Locate the cell with the specified text and output its [X, Y] center coordinate. 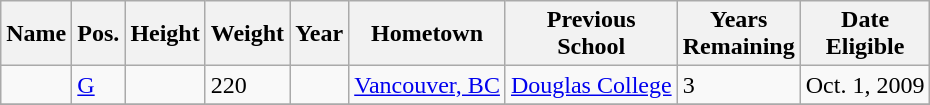
220 [247, 85]
Weight [247, 34]
Hometown [428, 34]
G [98, 85]
Pos. [98, 34]
YearsRemaining [738, 34]
Vancouver, BC [428, 85]
3 [738, 85]
Name [36, 34]
PreviousSchool [591, 34]
Douglas College [591, 85]
DateEligible [865, 34]
Height [165, 34]
Year [320, 34]
Oct. 1, 2009 [865, 85]
